Determine the (X, Y) coordinate at the center of the cell enclosing the given text.  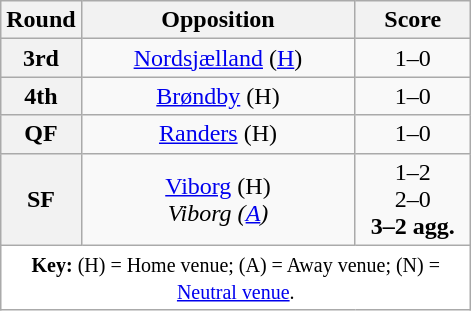
Score (413, 20)
1–22–03–2 agg. (413, 199)
Opposition (218, 20)
Round (41, 20)
4th (41, 96)
Randers (H) (218, 134)
Key: (H) = Home venue; (A) = Away venue; (N) = Neutral venue. (236, 278)
QF (41, 134)
Viborg (H)Viborg (A) (218, 199)
Brøndby (H) (218, 96)
Nordsjælland (H) (218, 58)
3rd (41, 58)
SF (41, 199)
